Find where the given text appears and provide that cell's center as (x, y) coordinate. 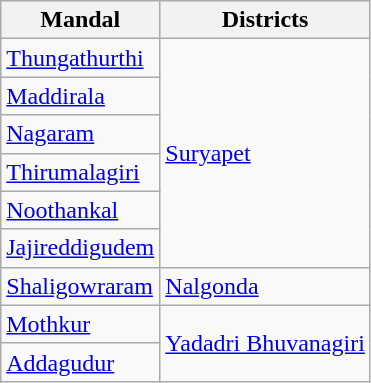
Noothankal (80, 210)
Nalgonda (266, 286)
Nagaram (80, 134)
Jajireddigudem (80, 248)
Mandal (80, 20)
Maddirala (80, 96)
Shaligowraram (80, 286)
Mothkur (80, 324)
Districts (266, 20)
Addagudur (80, 362)
Thungathurthi (80, 58)
Thirumalagiri (80, 172)
Suryapet (266, 153)
Yadadri Bhuvanagiri (266, 343)
